Detect which cell encompasses the target text, then output its (X, Y) center coordinate. 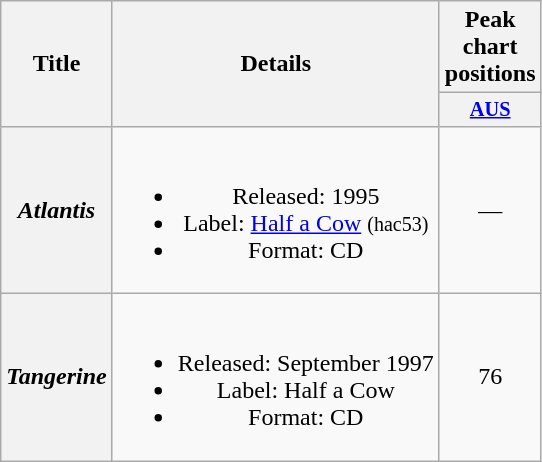
Atlantis (57, 210)
Details (276, 64)
Released: September 1997Label: Half a CowFormat: CD (276, 378)
Released: 1995Label: Half a Cow (hac53)Format: CD (276, 210)
Title (57, 64)
— (490, 210)
AUS (490, 110)
Tangerine (57, 378)
76 (490, 378)
Peak chart positions (490, 47)
